Detect which cell encompasses the target text, then output its (x, y) center coordinate. 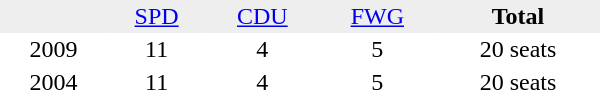
5 (377, 50)
20 seats (518, 50)
11 (156, 50)
Total (518, 16)
CDU (262, 16)
SPD (156, 16)
4 (262, 50)
FWG (377, 16)
2009 (54, 50)
